Pinpoint the cell where the given text exists, returning its (X, Y) midpoint coordinate. 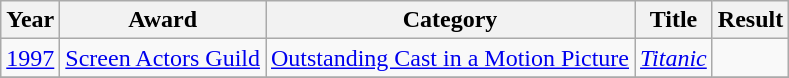
1997 (30, 58)
Outstanding Cast in a Motion Picture (450, 58)
Screen Actors Guild (163, 58)
Title (674, 20)
Titanic (674, 58)
Result (750, 20)
Award (163, 20)
Category (450, 20)
Year (30, 20)
